Return (x, y) of the center of cell containing provided text 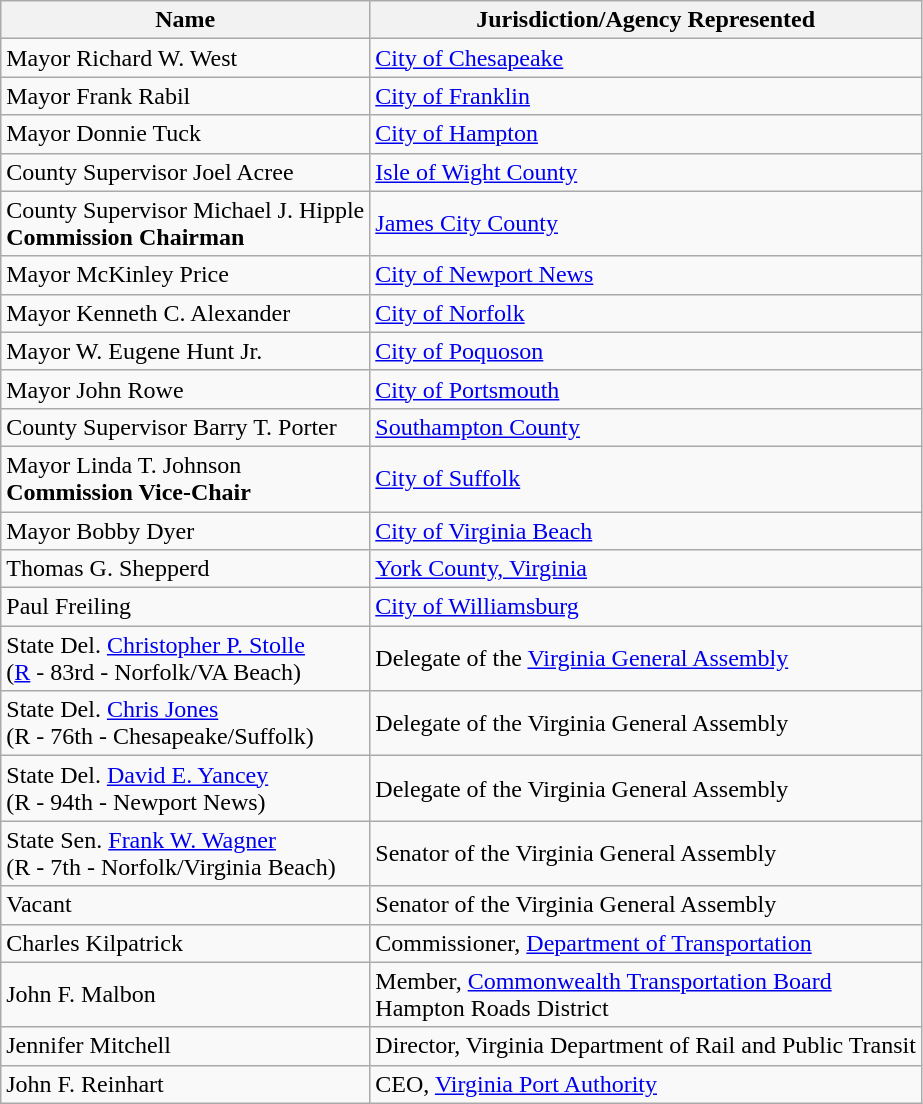
City of Hampton (646, 134)
City of Portsmouth (646, 389)
County Supervisor Barry T. Porter (186, 427)
State Del. Chris Jones(R - 76th - Chesapeake/Suffolk) (186, 724)
County Supervisor Michael J. HippleCommission Chairman (186, 224)
Mayor Donnie Tuck (186, 134)
CEO, Virginia Port Authority (646, 1084)
Mayor Bobby Dyer (186, 531)
Mayor Kenneth C. Alexander (186, 313)
City of Chesapeake (646, 58)
Mayor McKinley Price (186, 275)
Mayor Richard W. West (186, 58)
Isle of Wight County (646, 172)
State Del. Christopher P. Stolle(R - 83rd - Norfolk/VA Beach) (186, 658)
County Supervisor Joel Acree (186, 172)
State Del. David E. Yancey(R - 94th - Newport News) (186, 788)
Commissioner, Department of Transportation (646, 943)
Name (186, 20)
Mayor Linda T. JohnsonCommission Vice-Chair (186, 478)
Thomas G. Shepperd (186, 569)
Paul Freiling (186, 607)
City of Norfolk (646, 313)
Vacant (186, 905)
City of Virginia Beach (646, 531)
City of Poquoson (646, 351)
Charles Kilpatrick (186, 943)
Mayor Frank Rabil (186, 96)
City of Suffolk (646, 478)
Mayor John Rowe (186, 389)
Director, Virginia Department of Rail and Public Transit (646, 1046)
City of Williamsburg (646, 607)
Southampton County (646, 427)
City of Franklin (646, 96)
John F. Reinhart (186, 1084)
City of Newport News (646, 275)
Mayor W. Eugene Hunt Jr. (186, 351)
State Sen. Frank W. Wagner(R - 7th - Norfolk/Virginia Beach) (186, 854)
John F. Malbon (186, 994)
Jennifer Mitchell (186, 1046)
York County, Virginia (646, 569)
Member, Commonwealth Transportation BoardHampton Roads District (646, 994)
Jurisdiction/Agency Represented (646, 20)
James City County (646, 224)
